For the text-containing cell, return its midpoint in [X, Y] coordinate format. 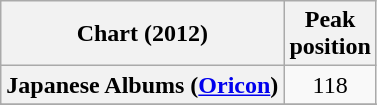
118 [330, 85]
Japanese Albums (Oricon) [142, 85]
Chart (2012) [142, 34]
Peakposition [330, 34]
